Extract the [X, Y] coordinate from the center of the cell holding the provided text.  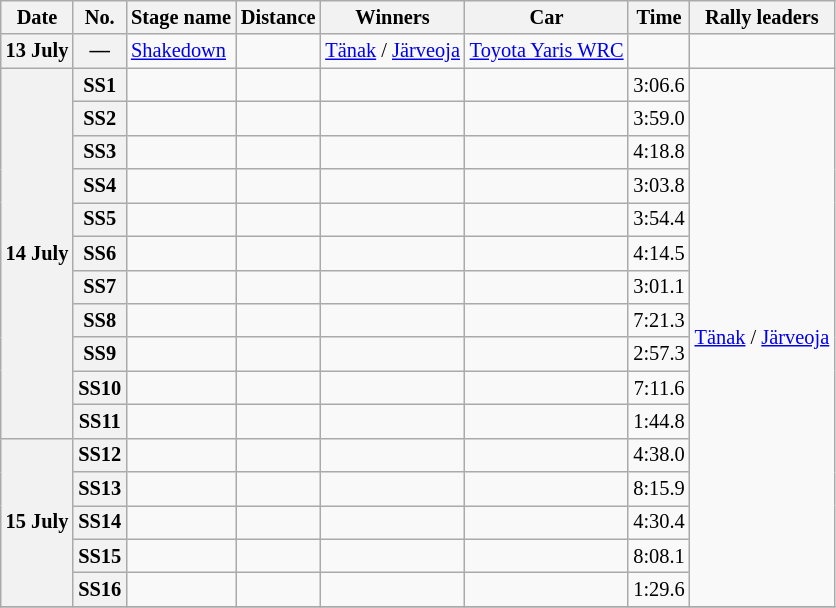
SS5 [100, 219]
— [100, 51]
SS8 [100, 320]
SS16 [100, 589]
Stage name [181, 17]
SS7 [100, 287]
SS10 [100, 388]
SS12 [100, 455]
SS14 [100, 522]
14 July [38, 253]
Car [547, 17]
Time [658, 17]
15 July [38, 522]
3:54.4 [658, 219]
Shakedown [181, 51]
13 July [38, 51]
SS6 [100, 253]
2:57.3 [658, 354]
8:08.1 [658, 556]
SS13 [100, 489]
SS11 [100, 421]
SS2 [100, 118]
4:38.0 [658, 455]
SS15 [100, 556]
8:15.9 [658, 489]
1:44.8 [658, 421]
SS4 [100, 186]
SS3 [100, 152]
Distance [278, 17]
4:14.5 [658, 253]
3:59.0 [658, 118]
Date [38, 17]
3:01.1 [658, 287]
1:29.6 [658, 589]
7:11.6 [658, 388]
Winners [392, 17]
Toyota Yaris WRC [547, 51]
4:30.4 [658, 522]
3:03.8 [658, 186]
4:18.8 [658, 152]
No. [100, 17]
7:21.3 [658, 320]
SS9 [100, 354]
SS1 [100, 85]
Rally leaders [762, 17]
3:06.6 [658, 85]
